Find where the given text appears and provide that cell's center as [x, y] coordinate. 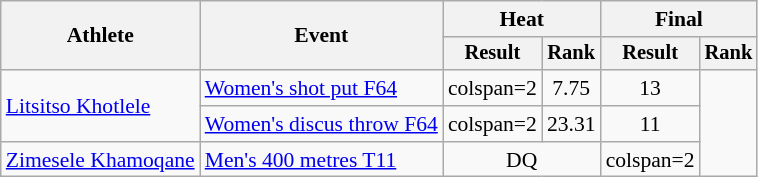
13 [650, 88]
Women's discus throw F64 [322, 124]
Litsitso Khotlele [100, 106]
Final [680, 19]
7.75 [572, 88]
Athlete [100, 36]
Heat [522, 19]
23.31 [572, 124]
11 [650, 124]
Event [322, 36]
Women's shot put F64 [322, 88]
